Scan for the cell matching the given text and deliver its (x, y) coordinate at center. 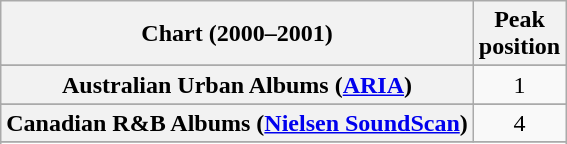
Canadian R&B Albums (Nielsen SoundScan) (238, 123)
Australian Urban Albums (ARIA) (238, 85)
1 (519, 85)
4 (519, 123)
Peakposition (519, 34)
Chart (2000–2001) (238, 34)
